Capture the cell that displays the provided text and extract its [x, y] central coordinate. 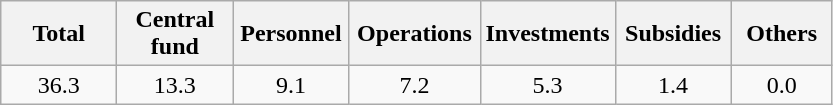
5.3 [548, 85]
Central fund [175, 34]
13.3 [175, 85]
Personnel [291, 34]
Total [59, 34]
9.1 [291, 85]
Subsidies [673, 34]
7.2 [414, 85]
Operations [414, 34]
0.0 [782, 85]
1.4 [673, 85]
Investments [548, 34]
36.3 [59, 85]
Others [782, 34]
